Search for the cell housing the specified text and yield its (x, y) center coordinate. 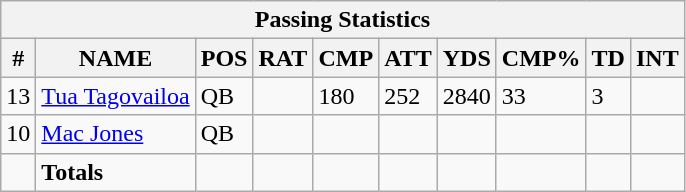
Mac Jones (116, 134)
ATT (408, 58)
POS (224, 58)
YDS (466, 58)
Totals (116, 172)
NAME (116, 58)
CMP% (541, 58)
13 (18, 96)
# (18, 58)
3 (608, 96)
CMP (346, 58)
RAT (283, 58)
33 (541, 96)
2840 (466, 96)
Passing Statistics (342, 20)
180 (346, 96)
INT (657, 58)
Tua Tagovailoa (116, 96)
252 (408, 96)
TD (608, 58)
10 (18, 134)
